Provide the (x, y) coordinate of the cell's center where the given text is located.  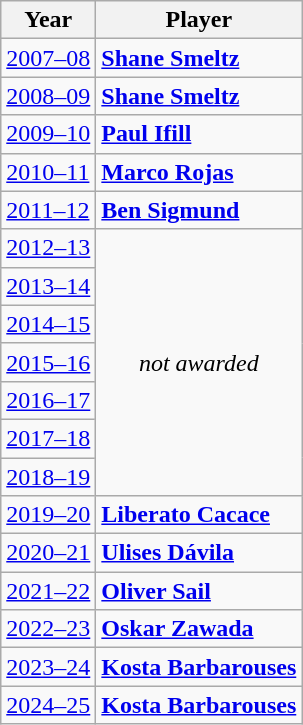
2010–11 (48, 172)
2017–18 (48, 438)
Paul Ifill (199, 134)
2019–20 (48, 515)
Liberato Cacace (199, 515)
2021–22 (48, 591)
2023–24 (48, 667)
2020–21 (48, 553)
Player (199, 20)
2024–25 (48, 705)
2007–08 (48, 58)
2015–16 (48, 362)
Ben Sigmund (199, 210)
2016–17 (48, 400)
Oskar Zawada (199, 629)
not awarded (199, 362)
2018–19 (48, 477)
2009–10 (48, 134)
Marco Rojas (199, 172)
2011–12 (48, 210)
Oliver Sail (199, 591)
Year (48, 20)
2008–09 (48, 96)
Ulises Dávila (199, 553)
2013–14 (48, 286)
2014–15 (48, 324)
2022–23 (48, 629)
2012–13 (48, 248)
